Capture the cell that displays the provided text and extract its (x, y) central coordinate. 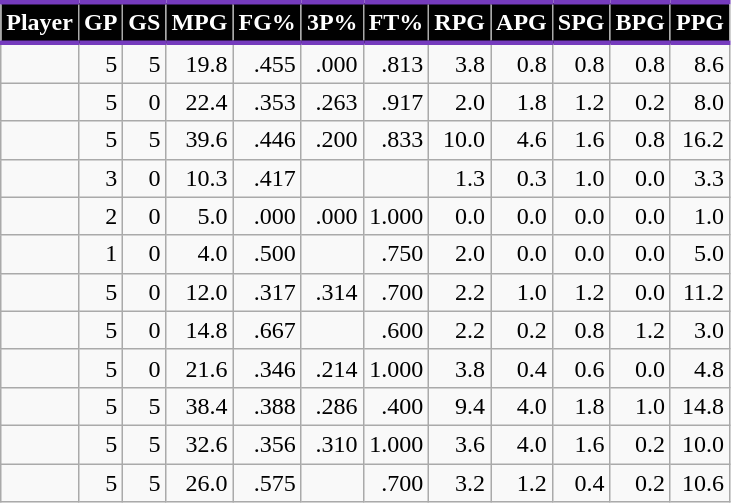
.417 (267, 178)
9.4 (460, 406)
.813 (396, 63)
FG% (267, 22)
12.0 (200, 292)
.575 (267, 483)
.356 (267, 444)
39.6 (200, 140)
GS (144, 22)
.667 (267, 330)
.353 (267, 102)
.750 (396, 254)
26.0 (200, 483)
.388 (267, 406)
FT% (396, 22)
.600 (396, 330)
19.8 (200, 63)
3.0 (700, 330)
.286 (332, 406)
.310 (332, 444)
22.4 (200, 102)
PPG (700, 22)
3.2 (460, 483)
.917 (396, 102)
.314 (332, 292)
2 (100, 216)
1 (100, 254)
3P% (332, 22)
.833 (396, 140)
.400 (396, 406)
0.3 (522, 178)
1.3 (460, 178)
Player (40, 22)
21.6 (200, 368)
11.2 (700, 292)
4.8 (700, 368)
10.3 (200, 178)
.446 (267, 140)
BPG (640, 22)
.263 (332, 102)
.317 (267, 292)
38.4 (200, 406)
3.3 (700, 178)
0.6 (581, 368)
.455 (267, 63)
8.0 (700, 102)
SPG (581, 22)
16.2 (700, 140)
32.6 (200, 444)
RPG (460, 22)
10.6 (700, 483)
.214 (332, 368)
.200 (332, 140)
GP (100, 22)
APG (522, 22)
MPG (200, 22)
4.6 (522, 140)
3.6 (460, 444)
8.6 (700, 63)
3 (100, 178)
.346 (267, 368)
.500 (267, 254)
